Capture the cell that displays the provided text and extract its (x, y) central coordinate. 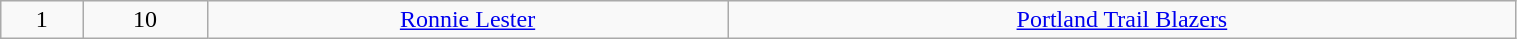
Ronnie Lester (467, 20)
Portland Trail Blazers (1122, 20)
10 (146, 20)
1 (42, 20)
